Identify which cell holds the provided text, then report its (x, y) central coordinate. 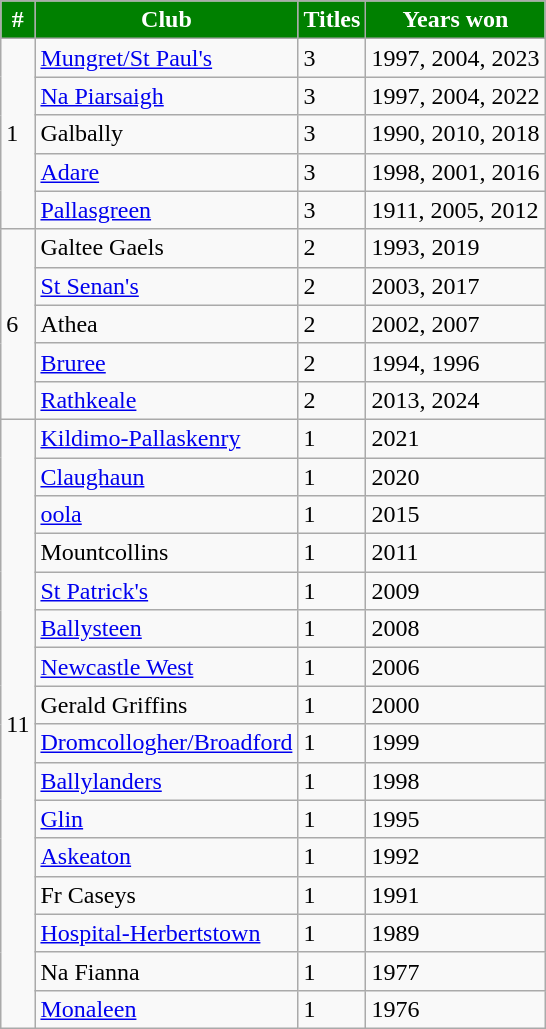
1989 (456, 933)
Kildimo-Pallaskenry (166, 438)
Glin (166, 819)
1998, 2001, 2016 (456, 172)
1990, 2010, 2018 (456, 134)
Adare (166, 172)
St Senan's (166, 286)
Pallasgreen (166, 210)
Ballysteen (166, 629)
2011 (456, 553)
2008 (456, 629)
Askeaton (166, 857)
Monaleen (166, 1009)
6 (18, 324)
1911, 2005, 2012 (456, 210)
Years won (456, 20)
Na Piarsaigh (166, 96)
Mungret/St Paul's (166, 58)
1977 (456, 971)
1997, 2004, 2022 (456, 96)
Dromcollogher/Broadford (166, 743)
St Patrick's (166, 591)
# (18, 20)
Mountcollins (166, 553)
Hospital-Herbertstown (166, 933)
2013, 2024 (456, 400)
2009 (456, 591)
Ballylanders (166, 781)
Na Fianna (166, 971)
1993, 2019 (456, 248)
1997, 2004, 2023 (456, 58)
2000 (456, 705)
2020 (456, 477)
1995 (456, 819)
1994, 1996 (456, 362)
Galbally (166, 134)
1998 (456, 781)
Newcastle West (166, 667)
Gerald Griffins (166, 705)
2002, 2007 (456, 324)
1991 (456, 895)
Athea (166, 324)
11 (18, 724)
Rathkeale (166, 400)
1999 (456, 743)
2015 (456, 515)
2006 (456, 667)
2003, 2017 (456, 286)
Bruree (166, 362)
Club (166, 20)
1992 (456, 857)
Galtee Gaels (166, 248)
Fr Caseys (166, 895)
oola (166, 515)
Titles (332, 20)
1976 (456, 1009)
Claughaun (166, 477)
2021 (456, 438)
